Scan for the cell matching the given text and deliver its (x, y) coordinate at center. 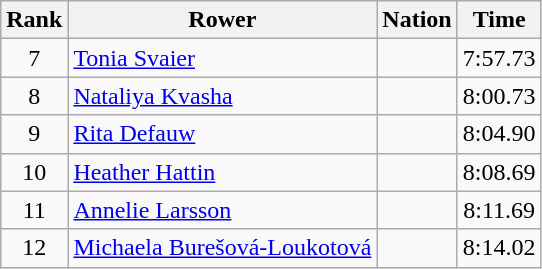
Heather Hattin (222, 172)
8:14.02 (499, 248)
8:00.73 (499, 96)
Nataliya Kvasha (222, 96)
8 (34, 96)
8:08.69 (499, 172)
Tonia Svaier (222, 58)
12 (34, 248)
10 (34, 172)
Nation (417, 20)
8:11.69 (499, 210)
11 (34, 210)
8:04.90 (499, 134)
7 (34, 58)
7:57.73 (499, 58)
Time (499, 20)
Rita Defauw (222, 134)
9 (34, 134)
Rower (222, 20)
Rank (34, 20)
Michaela Burešová-Loukotová (222, 248)
Annelie Larsson (222, 210)
